Pinpoint the cell where the given text exists, returning its (X, Y) midpoint coordinate. 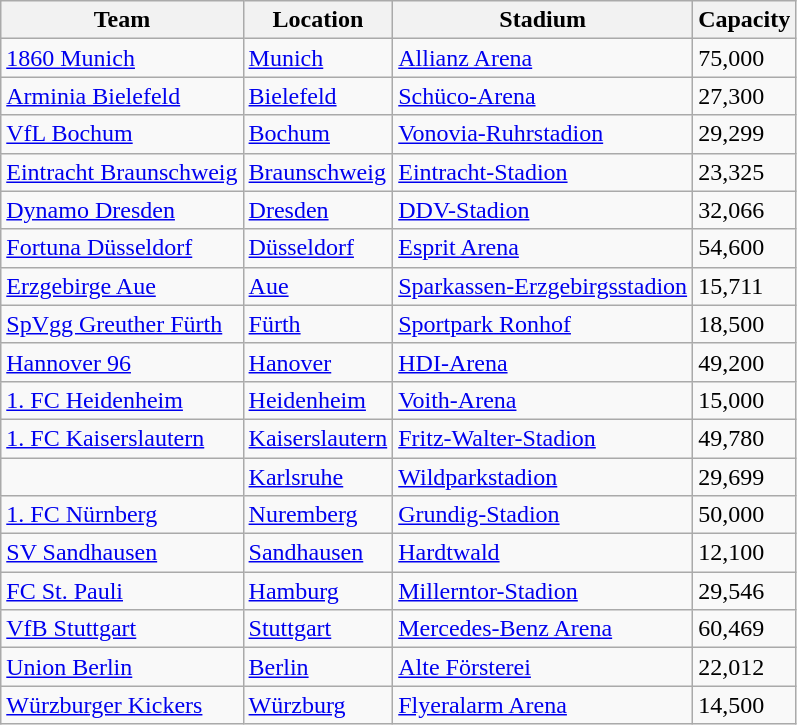
60,469 (744, 629)
22,012 (744, 667)
Kaiserslautern (318, 438)
Location (318, 20)
SV Sandhausen (122, 553)
49,780 (744, 438)
Würzburg (318, 705)
Union Berlin (122, 667)
VfL Bochum (122, 134)
Fortuna Düsseldorf (122, 248)
29,699 (744, 477)
Heidenheim (318, 400)
27,300 (744, 96)
Dynamo Dresden (122, 210)
75,000 (744, 58)
23,325 (744, 172)
Vonovia-Ruhrstadion (543, 134)
15,000 (744, 400)
Allianz Arena (543, 58)
Stadium (543, 20)
Hamburg (318, 591)
Mercedes-Benz Arena (543, 629)
DDV-Stadion (543, 210)
Braunschweig (318, 172)
Düsseldorf (318, 248)
Würzburger Kickers (122, 705)
Fritz-Walter-Stadion (543, 438)
Berlin (318, 667)
Schüco-Arena (543, 96)
Bielefeld (318, 96)
Millerntor-Stadion (543, 591)
VfB Stuttgart (122, 629)
HDI-Arena (543, 362)
Karlsruhe (318, 477)
Sandhausen (318, 553)
32,066 (744, 210)
Fürth (318, 324)
29,546 (744, 591)
14,500 (744, 705)
Alte Försterei (543, 667)
Nuremberg (318, 515)
Aue (318, 286)
18,500 (744, 324)
Hanover (318, 362)
15,711 (744, 286)
Voith-Arena (543, 400)
FC St. Pauli (122, 591)
Wildparkstadion (543, 477)
Sparkassen-Erzgebirgsstadion (543, 286)
1. FC Nürnberg (122, 515)
29,299 (744, 134)
Eintracht Braunschweig (122, 172)
Hannover 96 (122, 362)
Dresden (318, 210)
Eintracht-Stadion (543, 172)
Hardtwald (543, 553)
SpVgg Greuther Fürth (122, 324)
Grundig-Stadion (543, 515)
54,600 (744, 248)
1. FC Heidenheim (122, 400)
Capacity (744, 20)
12,100 (744, 553)
49,200 (744, 362)
1860 Munich (122, 58)
Bochum (318, 134)
Sportpark Ronhof (543, 324)
Stuttgart (318, 629)
Esprit Arena (543, 248)
50,000 (744, 515)
Flyeralarm Arena (543, 705)
Arminia Bielefeld (122, 96)
Erzgebirge Aue (122, 286)
1. FC Kaiserslautern (122, 438)
Team (122, 20)
Munich (318, 58)
